Pinpoint the cell where the given text exists, returning its [X, Y] midpoint coordinate. 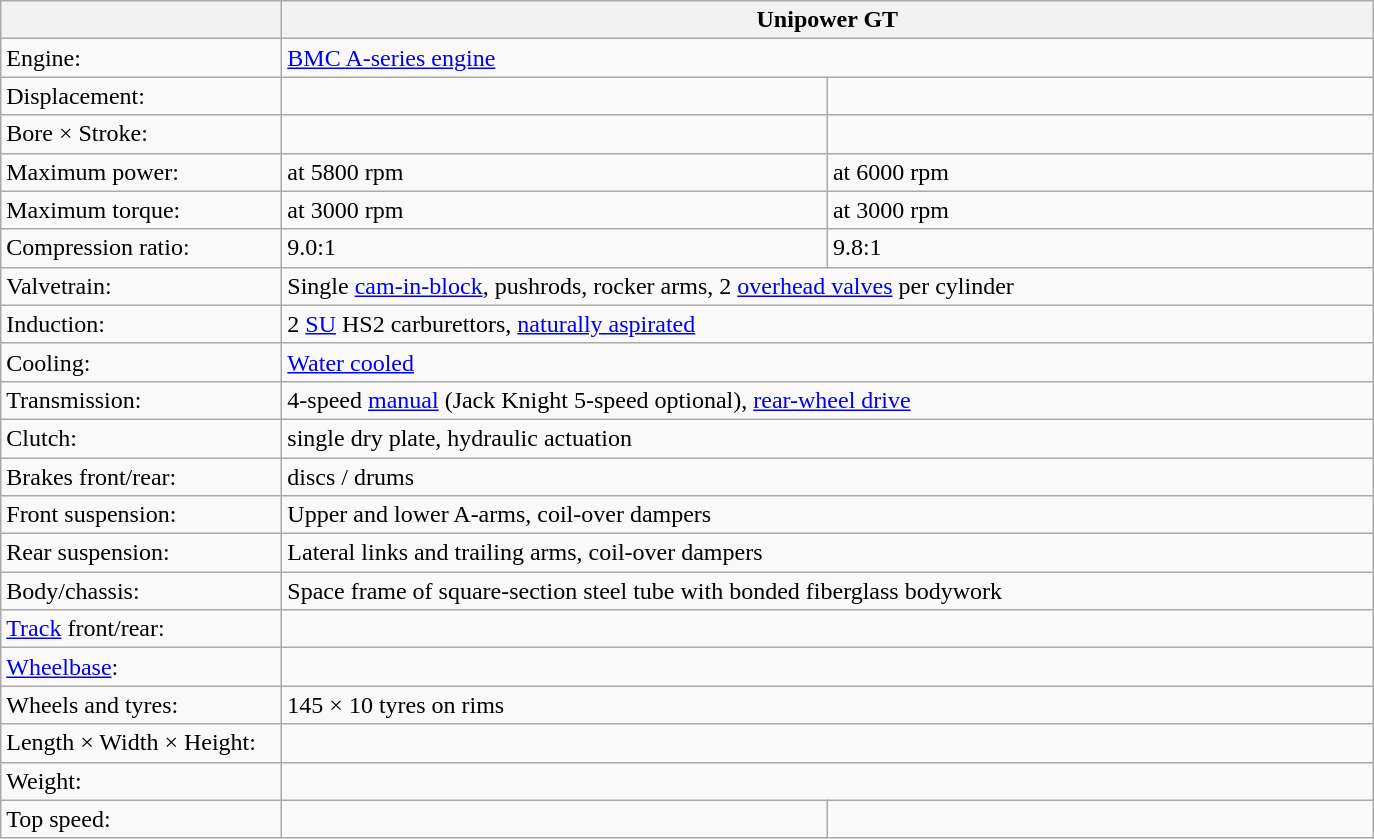
Space frame of square-section steel tube with bonded fiberglass bodywork [828, 591]
Compression ratio: [142, 248]
Engine: [142, 58]
Bore × Stroke: [142, 134]
discs / drums [828, 477]
Brakes front/rear: [142, 477]
Displacement: [142, 96]
9.8:1 [1100, 248]
Induction: [142, 324]
Front suspension: [142, 515]
Lateral links and trailing arms, coil-over dampers [828, 553]
145 × 10 tyres on rims [828, 705]
Body/chassis: [142, 591]
Wheelbase: [142, 667]
Track front/rear: [142, 629]
4-speed manual (Jack Knight 5-speed optional), rear-wheel drive [828, 400]
at 5800 rpm [555, 172]
2 SU HS2 carburettors, naturally aspirated [828, 324]
Maximum torque: [142, 210]
Unipower GT [828, 20]
Wheels and tyres: [142, 705]
Single cam-in-block, pushrods, rocker arms, 2 overhead valves per cylinder [828, 286]
at 6000 rpm [1100, 172]
Valvetrain: [142, 286]
Length × Width × Height: [142, 743]
Rear suspension: [142, 553]
Clutch: [142, 438]
Top speed: [142, 819]
Water cooled [828, 362]
Maximum power: [142, 172]
9.0:1 [555, 248]
Upper and lower A-arms, coil-over dampers [828, 515]
Transmission: [142, 400]
Weight: [142, 781]
Cooling: [142, 362]
BMC A-series engine [828, 58]
single dry plate, hydraulic actuation [828, 438]
